Return (x, y) of the center of cell containing provided text 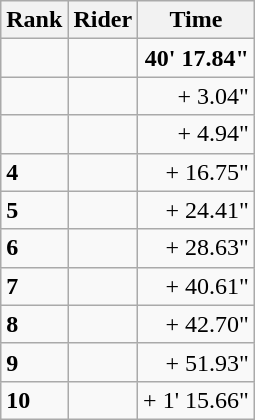
8 (34, 324)
10 (34, 400)
+ 51.93" (196, 362)
Rank (34, 20)
5 (34, 210)
+ 40.61" (196, 286)
4 (34, 172)
Rider (103, 20)
+ 1' 15.66" (196, 400)
+ 24.41" (196, 210)
+ 42.70" (196, 324)
+ 16.75" (196, 172)
40' 17.84" (196, 58)
+ 28.63" (196, 248)
Time (196, 20)
+ 4.94" (196, 134)
7 (34, 286)
9 (34, 362)
6 (34, 248)
+ 3.04" (196, 96)
